Extract the [x, y] coordinate from the center of the cell holding the provided text.  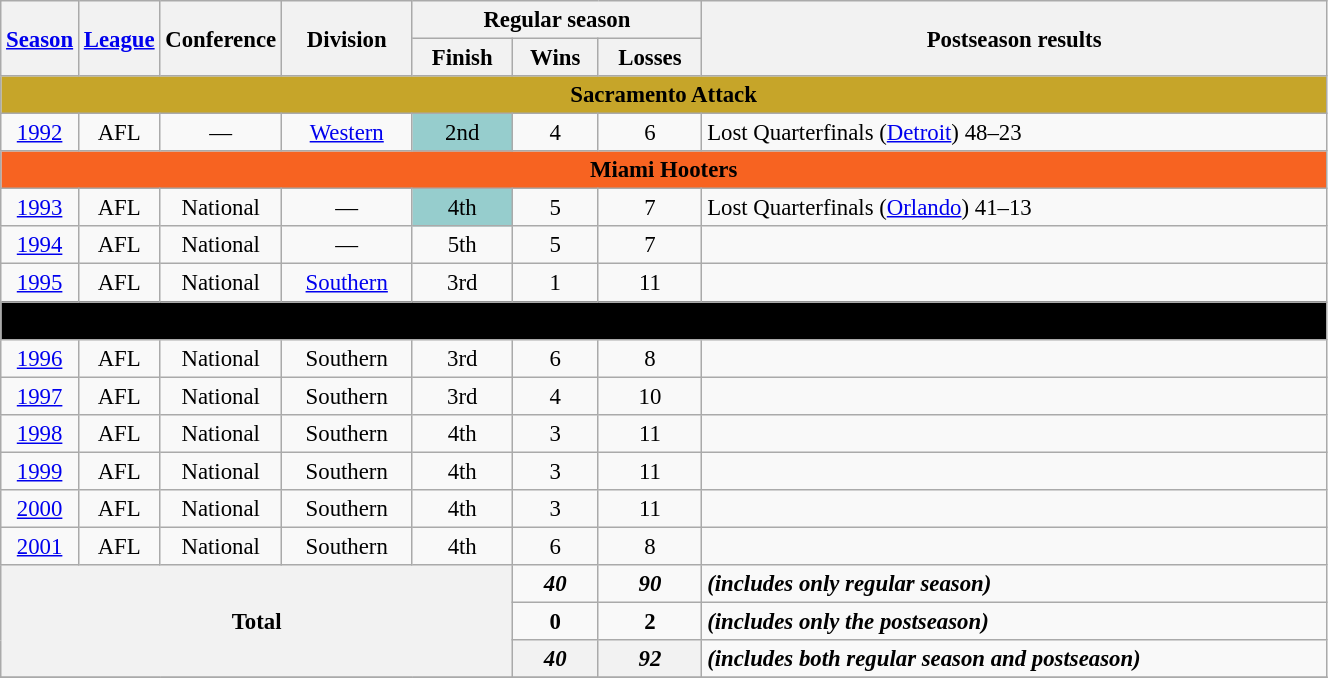
5th [462, 245]
Lost Quarterfinals (Orlando) 41–13 [1014, 208]
League [118, 38]
2000 [40, 509]
90 [650, 584]
Division [346, 38]
Losses [650, 58]
(includes only regular season) [1014, 584]
(includes only the postseason) [1014, 621]
1998 [40, 433]
1995 [40, 283]
1996 [40, 358]
(includes both regular season and postseason) [1014, 659]
0 [555, 621]
2 [650, 621]
Wins [555, 58]
Conference [221, 38]
Western [346, 133]
1993 [40, 208]
1 [555, 283]
1992 [40, 133]
2nd [462, 133]
Total [257, 622]
1994 [40, 245]
Season [40, 38]
2001 [40, 546]
Postseason results [1014, 38]
Finish [462, 58]
Miami Hooters [664, 170]
1999 [40, 471]
Sacramento Attack [664, 95]
Florida Bobcats [664, 321]
1997 [40, 396]
Lost Quarterfinals (Detroit) 48–23 [1014, 133]
Regular season [557, 20]
92 [650, 659]
10 [650, 396]
